Capture the cell that displays the provided text and extract its (X, Y) central coordinate. 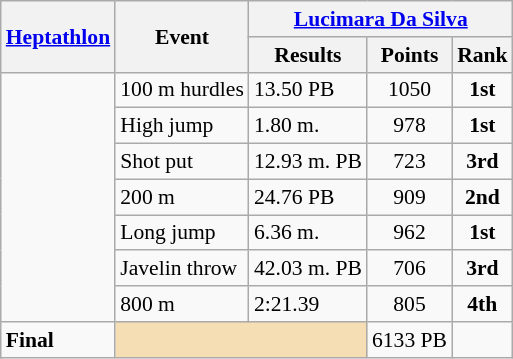
24.76 PB (308, 197)
2:21.39 (308, 304)
High jump (182, 126)
805 (410, 304)
800 m (182, 304)
909 (410, 197)
962 (410, 233)
Javelin throw (182, 269)
100 m hurdles (182, 90)
Final (58, 340)
12.93 m. PB (308, 162)
6.36 m. (308, 233)
13.50 PB (308, 90)
Points (410, 55)
706 (410, 269)
Rank (482, 55)
4th (482, 304)
Heptathlon (58, 36)
6133 PB (410, 340)
Event (182, 36)
42.03 m. PB (308, 269)
Results (308, 55)
Long jump (182, 233)
978 (410, 126)
200 m (182, 197)
Lucimara Da Silva (381, 19)
1.80 m. (308, 126)
723 (410, 162)
1050 (410, 90)
2nd (482, 197)
Shot put (182, 162)
